Find where the given text appears and provide that cell's center as (X, Y) coordinate. 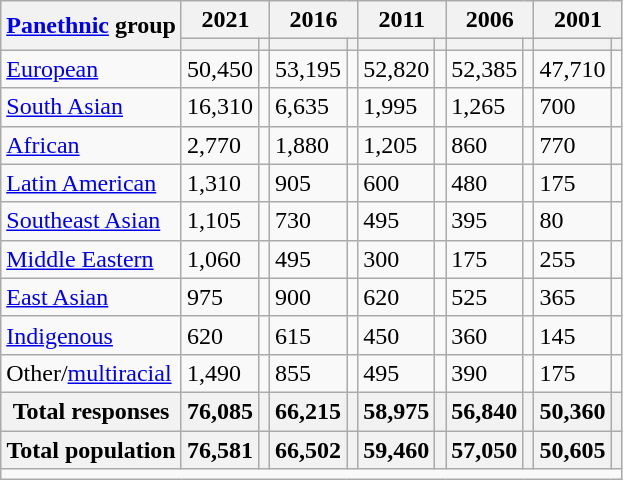
730 (308, 221)
50,605 (572, 449)
66,502 (308, 449)
600 (396, 183)
57,050 (484, 449)
300 (396, 259)
76,085 (220, 411)
1,265 (484, 107)
Latin American (92, 183)
525 (484, 297)
76,581 (220, 449)
58,975 (396, 411)
855 (308, 373)
2021 (225, 20)
395 (484, 221)
450 (396, 335)
53,195 (308, 69)
Panethnic group (92, 26)
1,880 (308, 145)
1,310 (220, 183)
Other/multiracial (92, 373)
16,310 (220, 107)
Indigenous (92, 335)
975 (220, 297)
615 (308, 335)
East Asian (92, 297)
1,995 (396, 107)
2001 (578, 20)
47,710 (572, 69)
59,460 (396, 449)
Southeast Asian (92, 221)
Total population (92, 449)
390 (484, 373)
Total responses (92, 411)
6,635 (308, 107)
1,490 (220, 373)
66,215 (308, 411)
1,105 (220, 221)
Middle Eastern (92, 259)
860 (484, 145)
905 (308, 183)
European (92, 69)
700 (572, 107)
360 (484, 335)
145 (572, 335)
2011 (402, 20)
255 (572, 259)
1,205 (396, 145)
1,060 (220, 259)
52,820 (396, 69)
365 (572, 297)
900 (308, 297)
South Asian (92, 107)
2016 (314, 20)
50,360 (572, 411)
2006 (490, 20)
56,840 (484, 411)
52,385 (484, 69)
African (92, 145)
480 (484, 183)
770 (572, 145)
2,770 (220, 145)
50,450 (220, 69)
80 (572, 221)
